Find where the given text appears and provide that cell's center as (X, Y) coordinate. 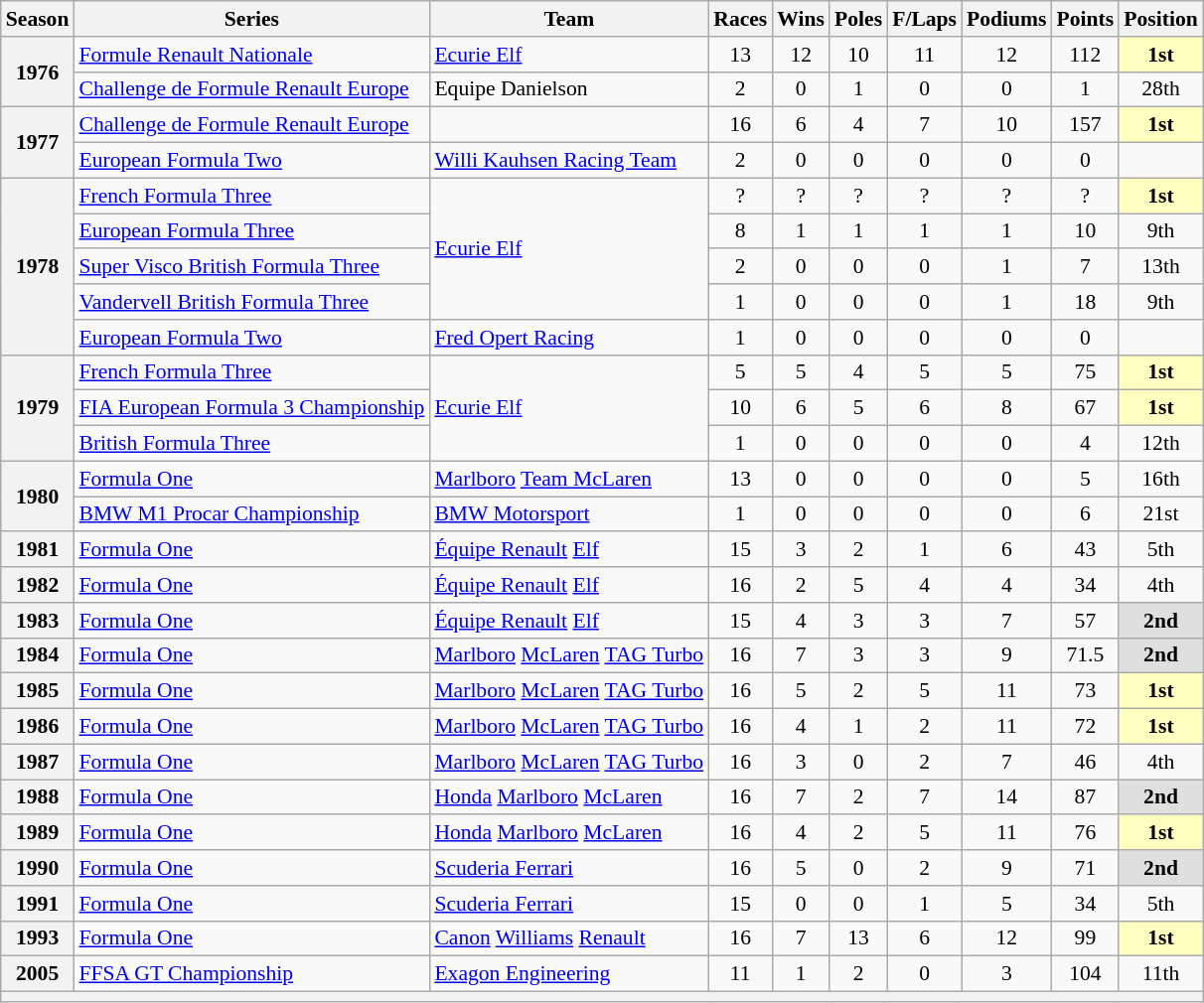
71.5 (1086, 655)
12th (1160, 444)
BMW Motorsport (568, 514)
43 (1086, 550)
14 (1007, 797)
1980 (38, 497)
Series (251, 19)
Team (568, 19)
21st (1160, 514)
Exagon Engineering (568, 974)
Fred Opert Racing (568, 338)
1993 (38, 938)
28th (1160, 89)
Season (38, 19)
BMW M1 Procar Championship (251, 514)
46 (1086, 762)
FFSA GT Championship (251, 974)
72 (1086, 727)
1985 (38, 691)
1978 (38, 266)
57 (1086, 621)
Super Visco British Formula Three (251, 267)
1982 (38, 585)
Poles (858, 19)
67 (1086, 408)
1990 (38, 868)
1977 (38, 143)
1979 (38, 407)
11th (1160, 974)
73 (1086, 691)
FIA European Formula 3 Championship (251, 408)
1983 (38, 621)
1987 (38, 762)
75 (1086, 372)
Podiums (1007, 19)
1989 (38, 833)
Vandervell British Formula Three (251, 302)
1976 (38, 72)
1984 (38, 655)
Equipe Danielson (568, 89)
87 (1086, 797)
1986 (38, 727)
Formule Renault Nationale (251, 55)
2005 (38, 974)
99 (1086, 938)
16th (1160, 479)
13th (1160, 267)
1981 (38, 550)
Points (1086, 19)
104 (1086, 974)
71 (1086, 868)
112 (1086, 55)
76 (1086, 833)
Willi Kauhsen Racing Team (568, 161)
European Formula Three (251, 231)
Canon Williams Renault (568, 938)
F/Laps (924, 19)
Races (740, 19)
157 (1086, 125)
18 (1086, 302)
Wins (801, 19)
1988 (38, 797)
1991 (38, 904)
Marlboro Team McLaren (568, 479)
British Formula Three (251, 444)
Position (1160, 19)
